Capture the cell that displays the provided text and extract its (X, Y) central coordinate. 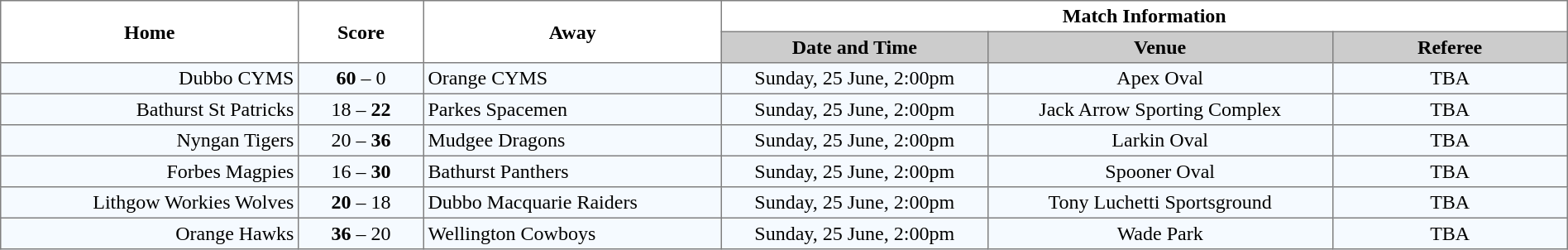
Bathurst St Patricks (150, 109)
20 – 18 (361, 203)
Score (361, 31)
20 – 36 (361, 141)
Orange CYMS (572, 79)
Bathurst Panthers (572, 171)
Wellington Cowboys (572, 233)
Forbes Magpies (150, 171)
60 – 0 (361, 79)
Dubbo Macquarie Raiders (572, 203)
Jack Arrow Sporting Complex (1159, 109)
Wade Park (1159, 233)
Match Information (1145, 17)
Apex Oval (1159, 79)
Home (150, 31)
Lithgow Workies Wolves (150, 203)
16 – 30 (361, 171)
Nyngan Tigers (150, 141)
Mudgee Dragons (572, 141)
36 – 20 (361, 233)
Referee (1450, 47)
Venue (1159, 47)
Orange Hawks (150, 233)
Dubbo CYMS (150, 79)
Date and Time (854, 47)
Larkin Oval (1159, 141)
Parkes Spacemen (572, 109)
Away (572, 31)
18 – 22 (361, 109)
Tony Luchetti Sportsground (1159, 203)
Spooner Oval (1159, 171)
